Output the (X, Y) coordinate of the center of the cell containing the given text.  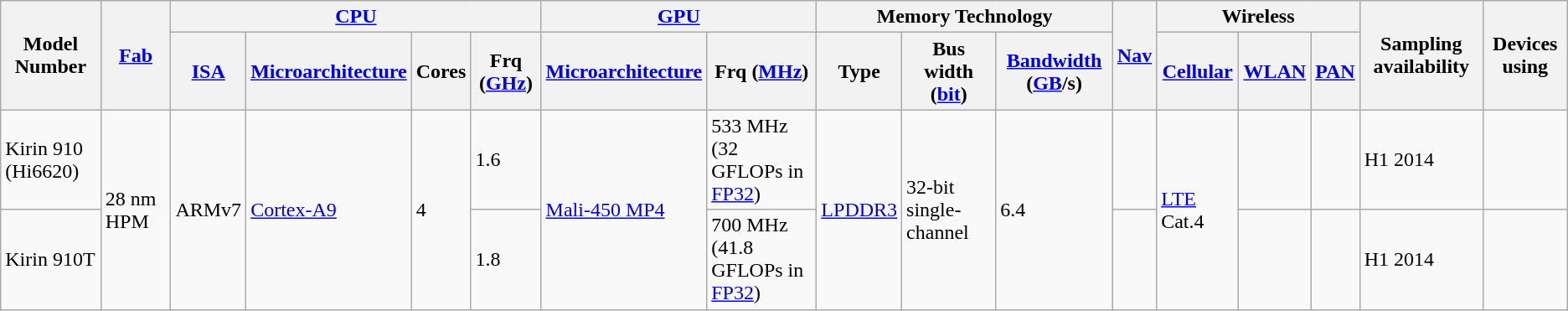
700 MHz(41.8 GFLOPs in FP32) (762, 260)
ISA (209, 71)
Nav (1134, 55)
1.6 (506, 159)
6.4 (1054, 210)
GPU (678, 17)
Kirin 910T (50, 260)
533 MHz(32 GFLOPs in FP32) (762, 159)
Cortex-A9 (329, 210)
Kirin 910 (Hi6620) (50, 159)
LTE Cat.4 (1198, 210)
ARMv7 (209, 210)
PAN (1335, 71)
32-bit single-channel (949, 210)
Model Number (50, 55)
4 (441, 210)
Bandwidth (GB/s) (1054, 71)
Memory Technology (965, 17)
Wireless (1258, 17)
Type (859, 71)
CPU (356, 17)
Cores (441, 71)
1.8 (506, 260)
Frq (GHz) (506, 71)
Mali-450 MP4 (624, 210)
Sampling availability (1421, 55)
Fab (136, 55)
WLAN (1275, 71)
28 nm HPM (136, 210)
Frq (MHz) (762, 71)
LPDDR3 (859, 210)
Bus width (bit) (949, 71)
Devices using (1524, 55)
Cellular (1198, 71)
